Identify which cell holds the provided text, then report its (x, y) central coordinate. 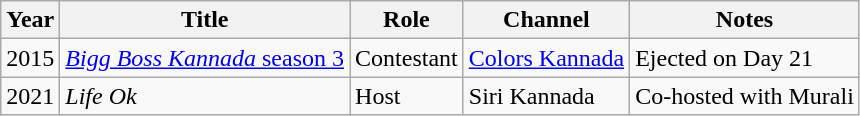
Life Ok (205, 96)
Host (407, 96)
Title (205, 20)
Channel (546, 20)
2021 (30, 96)
Bigg Boss Kannada season 3 (205, 58)
2015 (30, 58)
Notes (745, 20)
Year (30, 20)
Ejected on Day 21 (745, 58)
Role (407, 20)
Contestant (407, 58)
Siri Kannada (546, 96)
Colors Kannada (546, 58)
Co-hosted with Murali (745, 96)
